For the text-containing cell, return its midpoint in [x, y] coordinate format. 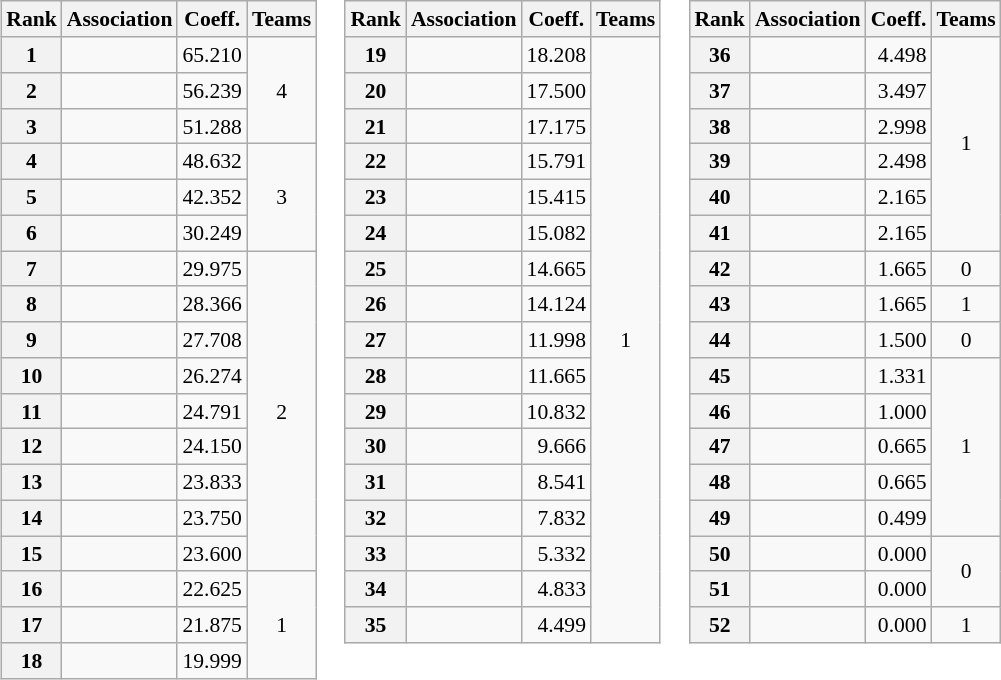
5 [32, 197]
9 [32, 340]
50 [720, 554]
15 [32, 554]
33 [376, 554]
5.332 [556, 554]
24.791 [212, 411]
17.500 [556, 91]
15.791 [556, 162]
23.750 [212, 518]
39 [720, 162]
23.600 [212, 554]
19.999 [212, 661]
10 [32, 376]
30 [376, 447]
40 [720, 197]
41 [720, 233]
7.832 [556, 518]
37 [720, 91]
51.288 [212, 126]
65.210 [212, 55]
36 [720, 55]
25 [376, 269]
1.331 [899, 376]
3.497 [899, 91]
51 [720, 589]
45 [720, 376]
18.208 [556, 55]
4.499 [556, 625]
47 [720, 447]
20 [376, 91]
28 [376, 376]
0.499 [899, 518]
6 [32, 233]
24 [376, 233]
49 [720, 518]
34 [376, 589]
30.249 [212, 233]
46 [720, 411]
2.498 [899, 162]
22.625 [212, 589]
18 [32, 661]
14.124 [556, 304]
15.082 [556, 233]
24.150 [212, 447]
27 [376, 340]
42.352 [212, 197]
17.175 [556, 126]
1.500 [899, 340]
11.998 [556, 340]
56.239 [212, 91]
48.632 [212, 162]
4.833 [556, 589]
7 [32, 269]
12 [32, 447]
29.975 [212, 269]
26.274 [212, 376]
1.000 [899, 411]
23.833 [212, 482]
22 [376, 162]
16 [32, 589]
43 [720, 304]
15.415 [556, 197]
21.875 [212, 625]
4.498 [899, 55]
38 [720, 126]
48 [720, 482]
23 [376, 197]
26 [376, 304]
8 [32, 304]
14 [32, 518]
52 [720, 625]
9.666 [556, 447]
44 [720, 340]
2.998 [899, 126]
32 [376, 518]
35 [376, 625]
10.832 [556, 411]
42 [720, 269]
27.708 [212, 340]
17 [32, 625]
8.541 [556, 482]
14.665 [556, 269]
13 [32, 482]
29 [376, 411]
11 [32, 411]
28.366 [212, 304]
31 [376, 482]
11.665 [556, 376]
19 [376, 55]
21 [376, 126]
